Find where the given text appears and provide that cell's center as (X, Y) coordinate. 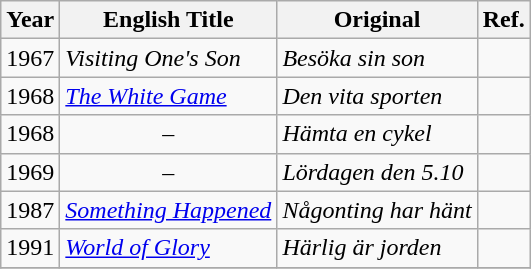
Original (377, 20)
Hämta en cykel (377, 134)
1969 (30, 172)
Visiting One's Son (168, 58)
1991 (30, 248)
Någonting har hänt (377, 210)
Den vita sporten (377, 96)
1967 (30, 58)
Year (30, 20)
Besöka sin son (377, 58)
Härlig är jorden (377, 248)
1987 (30, 210)
English Title (168, 20)
Something Happened (168, 210)
Ref. (504, 20)
Lördagen den 5.10 (377, 172)
The White Game (168, 96)
World of Glory (168, 248)
